Identify which cell holds the provided text, then report its (X, Y) central coordinate. 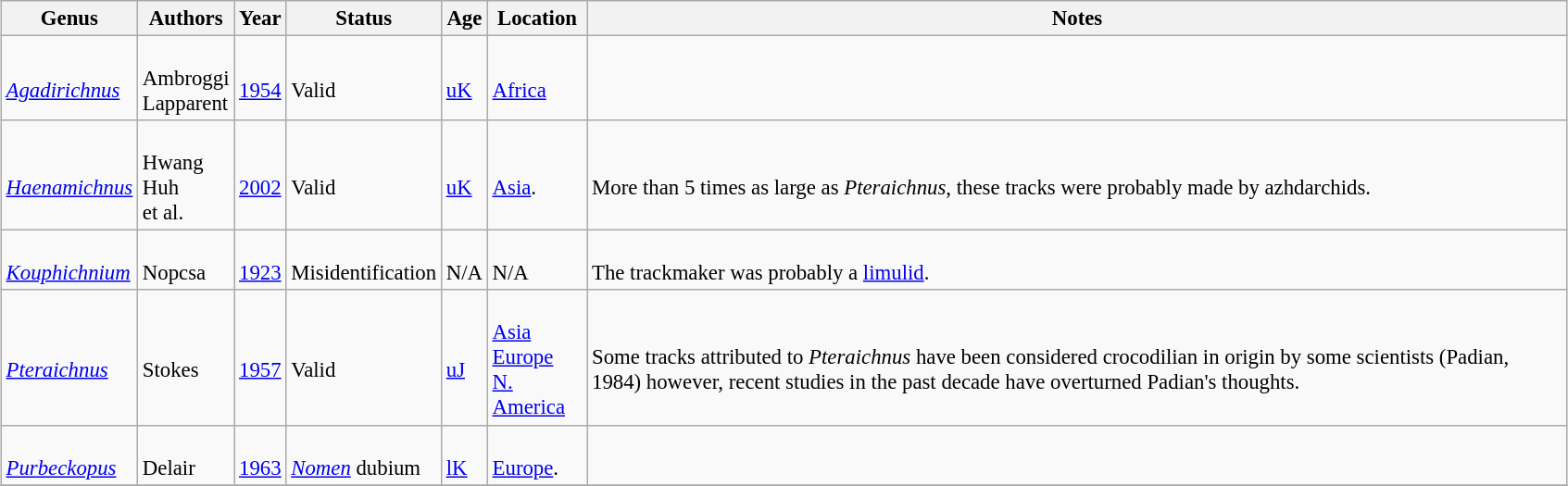
Notes (1078, 19)
Kouphichnium (69, 261)
1957 (260, 357)
Nomen dubium (364, 455)
Age (464, 19)
Location (537, 19)
Haenamichnus (69, 176)
Asia. (537, 176)
Misidentification (364, 261)
Africa (537, 79)
Hwang Huh et al. (186, 176)
Purbeckopus (69, 455)
Asia Europe N. America (537, 357)
Genus (69, 19)
Authors (186, 19)
1954 (260, 79)
Ambroggi Lapparent (186, 79)
Europe. (537, 455)
Pteraichnus (69, 357)
Stokes (186, 357)
More than 5 times as large as Pteraichnus, these tracks were probably made by azhdarchids. (1078, 176)
2002 (260, 176)
1963 (260, 455)
uJ (464, 357)
Nopcsa (186, 261)
Status (364, 19)
1923 (260, 261)
The trackmaker was probably a limulid. (1078, 261)
Agadirichnus (69, 79)
Year (260, 19)
lK (464, 455)
Delair (186, 455)
